Locate the cell with the specified text and output its (X, Y) center coordinate. 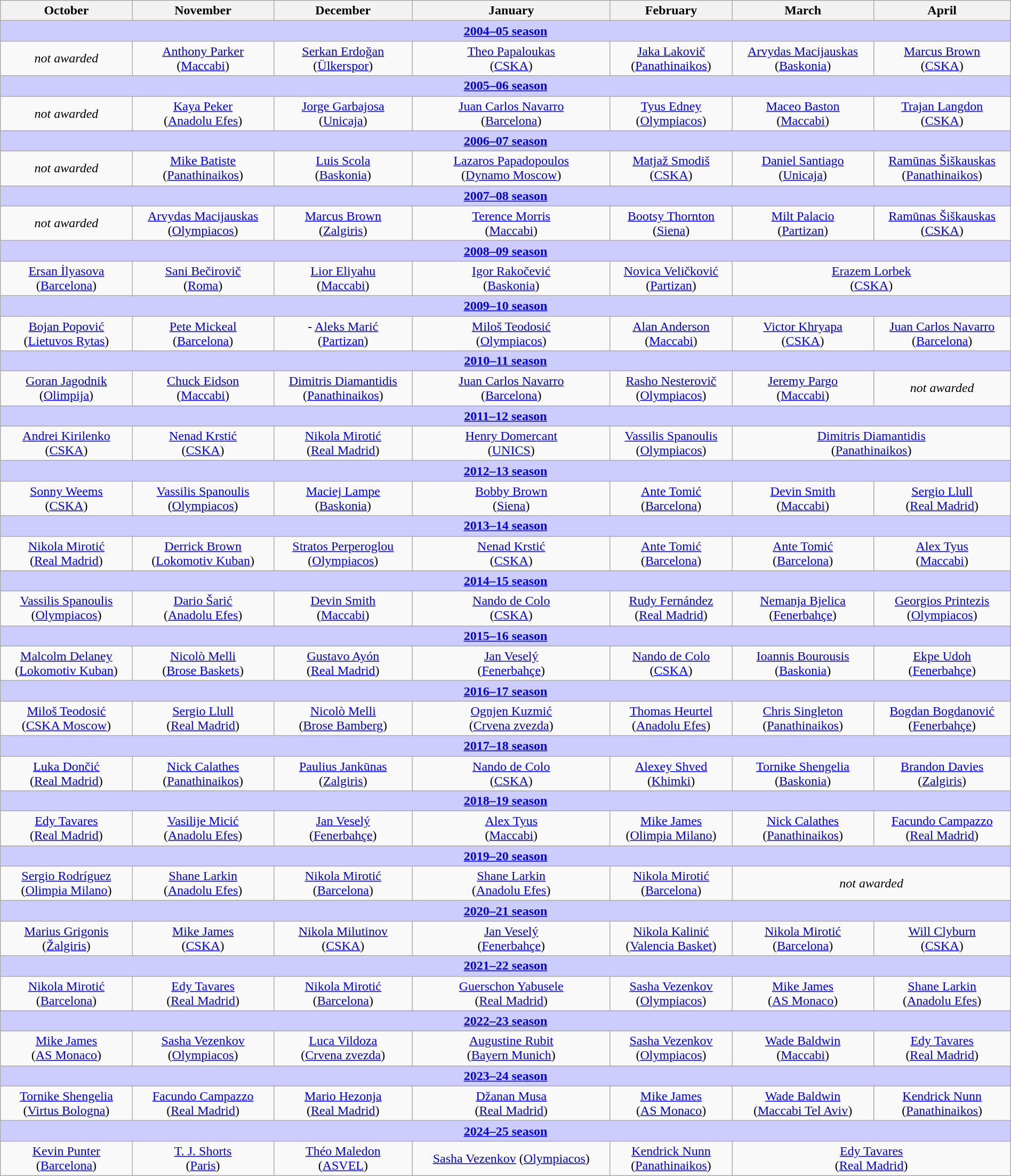
Mike James (Olimpia Milano) (671, 829)
Mike Batiste (Panathinaikos) (203, 169)
2006–07 season (505, 141)
Ramūnas Šiškauskas (CSKA) (942, 223)
February (671, 11)
2007–08 season (505, 196)
Luca Vildoza (Crvena zvezda) (343, 1049)
2005–06 season (505, 86)
Milt Palacio (Partizan) (803, 223)
2017–18 season (505, 746)
Goran Jagodnik (Olimpija) (66, 388)
2011–12 season (505, 416)
Andrei Kirilenko (CSKA) (66, 444)
Chris Singleton (Panathinaikos) (803, 718)
Gustavo Ayón (Real Madrid) (343, 663)
Rasho Nesterovič (Olympiacos) (671, 388)
Marius Grigonis (Žalgiris) (66, 939)
Tornike Shengelia (Baskonia) (803, 773)
2008–09 season (505, 251)
Ersan İlyasova (Barcelona) (66, 278)
Brandon Davies (Zalgiris) (942, 773)
Bobby Brown (Siena) (511, 498)
Guerschon Yabusele (Real Madrid) (511, 993)
Derrick Brown (Lokomotiv Kuban) (203, 554)
Chuck Eidson (Maccabi) (203, 388)
Miloš Teodosić (CSKA Moscow) (66, 718)
Maceo Baston (Maccabi) (803, 113)
Lazaros Papadopoulos (Dynamo Moscow) (511, 169)
Serkan Erdoğan(Ülkerspor) (343, 59)
Wade Baldwin (Maccabi) (803, 1049)
Ognjen Kuzmić (Crvena zvezda) (511, 718)
Henry Domercant (UNICS) (511, 444)
December (343, 11)
T. J. Shorts (Paris) (203, 1158)
2022–23 season (505, 1021)
Sani Bečirovič (Roma) (203, 278)
Tyus Edney (Olympiacos) (671, 113)
Vasilije Micić (Anadolu Efes) (203, 829)
Wade Baldwin (Maccabi Tel Aviv) (803, 1103)
Matjaž Smodiš (CSKA) (671, 169)
Nicolò Melli (Brose Baskets) (203, 663)
2023–24 season (505, 1076)
2013–14 season (505, 526)
2004–05 season (505, 31)
Trajan Langdon (CSKA) (942, 113)
Igor Rakočević (Baskonia) (511, 278)
Nikola Milutinov (CSKA) (343, 939)
Bojan Popović (Lietuvos Rytas) (66, 333)
- Aleks Marić (Partizan) (343, 333)
Mario Hezonja (Real Madrid) (343, 1103)
November (203, 11)
Bootsy Thornton (Siena) (671, 223)
Arvydas Macijauskas (Baskonia) (803, 59)
Paulius Jankūnas (Zalgiris) (343, 773)
April (942, 11)
2019–20 season (505, 856)
2012–13 season (505, 471)
Mike James (CSKA) (203, 939)
Daniel Santiago (Unicaja) (803, 169)
Džanan Musa (Real Madrid) (511, 1103)
Rudy Fernández (Real Madrid) (671, 608)
Thomas Heurtel (Anadolu Efes) (671, 718)
2015–16 season (505, 636)
Pete Mickeal (Barcelona) (203, 333)
2018–19 season (505, 801)
Will Clyburn (CSKA) (942, 939)
Kaya Peker (Anadolu Efes) (203, 113)
Marcus Brown (Zalgiris) (343, 223)
Georgios Printezis (Olympiacos) (942, 608)
Alan Anderson (Maccabi) (671, 333)
2010–11 season (505, 361)
Dario Šarić (Anadolu Efes) (203, 608)
Sergio Rodríguez (Olimpia Milano) (66, 883)
Theo Papaloukas(CSKA) (511, 59)
2009–10 season (505, 306)
Jorge Garbajosa (Unicaja) (343, 113)
Marcus Brown (CSKA) (942, 59)
Nikola Kalinić (Valencia Basket) (671, 939)
October (66, 11)
Nemanja Bjelica (Fenerbahçe) (803, 608)
2020–21 season (505, 911)
2021–22 season (505, 966)
Augustine Rubit (Bayern Munich) (511, 1049)
Sonny Weems (CSKA) (66, 498)
Tornike Shengelia (Virtus Bologna) (66, 1103)
Luka Dončić (Real Madrid) (66, 773)
2014–15 season (505, 581)
Bogdan Bogdanović (Fenerbahçe) (942, 718)
Ioannis Bourousis (Baskonia) (803, 663)
Ekpe Udoh (Fenerbahçe) (942, 663)
March (803, 11)
Jaka Lakovič(Panathinaikos) (671, 59)
Miloš Teodosić (Olympiacos) (511, 333)
Anthony Parker(Maccabi) (203, 59)
2024–25 season (505, 1131)
Luis Scola (Baskonia) (343, 169)
Lior Eliyahu (Maccabi) (343, 278)
Novica Veličković (Partizan) (671, 278)
Théo Maledon (ASVEL) (343, 1158)
Maciej Lampe (Baskonia) (343, 498)
Erazem Lorbek (CSKA) (871, 278)
Alexey Shved (Khimki) (671, 773)
Malcolm Delaney (Lokomotiv Kuban) (66, 663)
Victor Khryapa (CSKA) (803, 333)
Terence Morris (Maccabi) (511, 223)
Kevin Punter (Barcelona) (66, 1158)
Arvydas Macijauskas (Olympiacos) (203, 223)
Stratos Perperoglou (Olympiacos) (343, 554)
January (511, 11)
Jeremy Pargo (Maccabi) (803, 388)
Nicolò Melli (Brose Bamberg) (343, 718)
2016–17 season (505, 691)
Ramūnas Šiškauskas (Panathinaikos) (942, 169)
